Find where the given text appears and provide that cell's center as [x, y] coordinate. 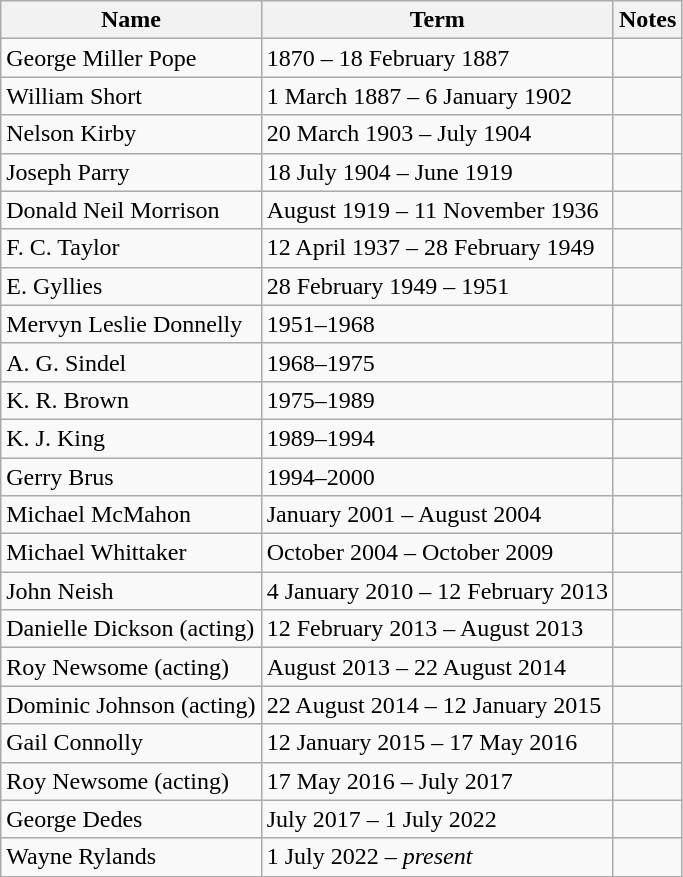
Gail Connolly [131, 743]
Danielle Dickson (acting) [131, 629]
George Dedes [131, 819]
Dominic Johnson (acting) [131, 705]
1989–1994 [437, 438]
1 July 2022 – present [437, 857]
Joseph Parry [131, 172]
Term [437, 20]
12 April 1937 – 28 February 1949 [437, 248]
E. Gyllies [131, 286]
Nelson Kirby [131, 134]
August 2013 – 22 August 2014 [437, 667]
July 2017 – 1 July 2022 [437, 819]
17 May 2016 – July 2017 [437, 781]
1994–2000 [437, 477]
1870 – 18 February 1887 [437, 58]
A. G. Sindel [131, 362]
20 March 1903 – July 1904 [437, 134]
12 February 2013 – August 2013 [437, 629]
4 January 2010 – 12 February 2013 [437, 591]
August 1919 – 11 November 1936 [437, 210]
Donald Neil Morrison [131, 210]
18 July 1904 – June 1919 [437, 172]
1951–1968 [437, 324]
George Miller Pope [131, 58]
Notes [647, 20]
F. C. Taylor [131, 248]
12 January 2015 – 17 May 2016 [437, 743]
22 August 2014 – 12 January 2015 [437, 705]
John Neish [131, 591]
January 2001 – August 2004 [437, 515]
K. J. King [131, 438]
Wayne Rylands [131, 857]
Michael Whittaker [131, 553]
1 March 1887 – 6 January 1902 [437, 96]
October 2004 – October 2009 [437, 553]
1975–1989 [437, 400]
Mervyn Leslie Donnelly [131, 324]
1968–1975 [437, 362]
Gerry Brus [131, 477]
Michael McMahon [131, 515]
28 February 1949 – 1951 [437, 286]
K. R. Brown [131, 400]
Name [131, 20]
William Short [131, 96]
